From the cell containing the given text, extract its center point as [X, Y] coordinate. 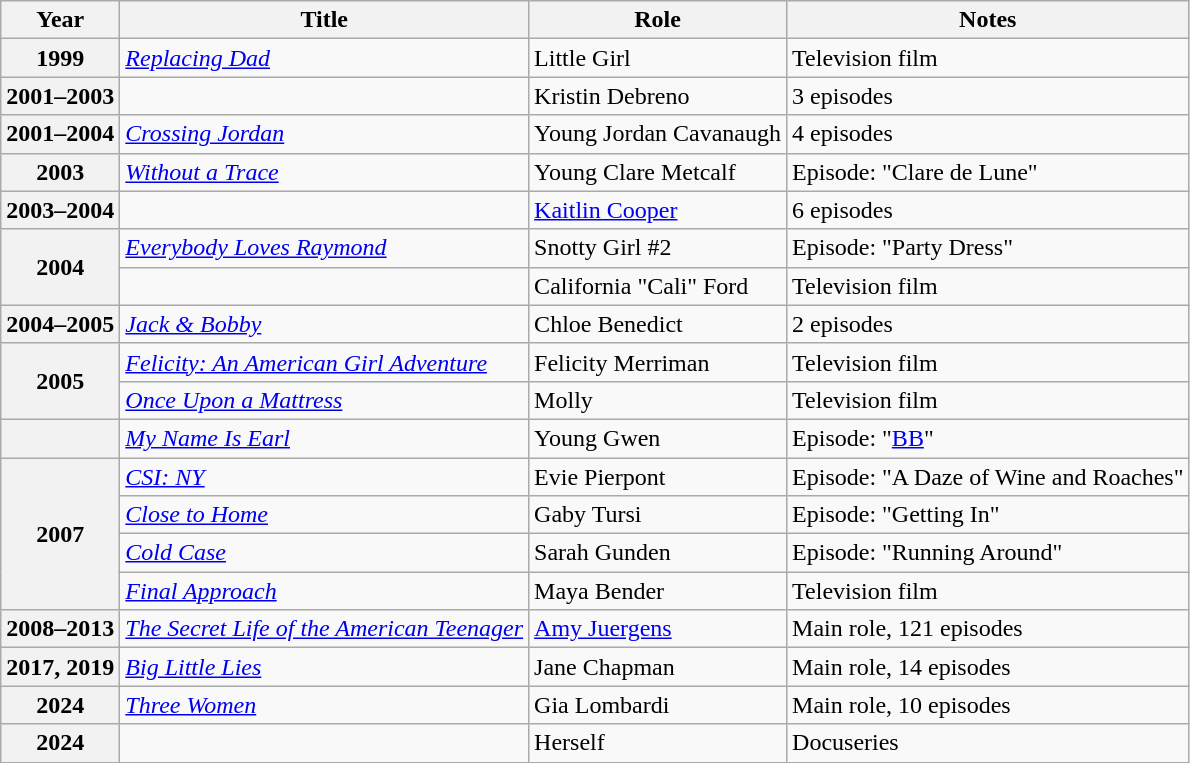
4 episodes [988, 134]
Notes [988, 20]
CSI: NY [324, 477]
Everybody Loves Raymond [324, 248]
Replacing Dad [324, 58]
2 episodes [988, 324]
Sarah Gunden [658, 553]
Episode: "Running Around" [988, 553]
Amy Juergens [658, 629]
6 episodes [988, 210]
Cold Case [324, 553]
2003–2004 [60, 210]
2007 [60, 534]
Gaby Tursi [658, 515]
Young Jordan Cavanaugh [658, 134]
Episode: "Getting In" [988, 515]
Title [324, 20]
Year [60, 20]
Young Gwen [658, 438]
Episode: "BB" [988, 438]
2001–2003 [60, 96]
2001–2004 [60, 134]
Episode: "Clare de Lune" [988, 172]
Evie Pierpont [658, 477]
2008–2013 [60, 629]
Maya Bender [658, 591]
2004 [60, 267]
Episode: "A Daze of Wine and Roaches" [988, 477]
Felicity Merriman [658, 362]
3 episodes [988, 96]
Felicity: An American Girl Adventure [324, 362]
Jane Chapman [658, 667]
2003 [60, 172]
1999 [60, 58]
Three Women [324, 705]
Docuseries [988, 743]
Kristin Debreno [658, 96]
2017, 2019 [60, 667]
The Secret Life of the American Teenager [324, 629]
Kaitlin Cooper [658, 210]
Jack & Bobby [324, 324]
Main role, 121 episodes [988, 629]
Crossing Jordan [324, 134]
Without a Trace [324, 172]
Snotty Girl #2 [658, 248]
Gia Lombardi [658, 705]
Big Little Lies [324, 667]
Main role, 14 episodes [988, 667]
Main role, 10 episodes [988, 705]
California "Cali" Ford [658, 286]
My Name Is Earl [324, 438]
Young Clare Metcalf [658, 172]
Role [658, 20]
Chloe Benedict [658, 324]
Little Girl [658, 58]
Close to Home [324, 515]
Episode: "Party Dress" [988, 248]
Molly [658, 400]
2004–2005 [60, 324]
2005 [60, 381]
Once Upon a Mattress [324, 400]
Final Approach [324, 591]
Herself [658, 743]
